For the text-containing cell, return its midpoint in (x, y) coordinate format. 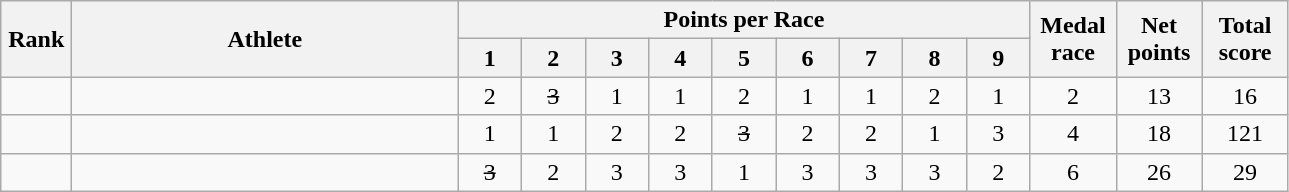
29 (1245, 172)
Net points (1159, 39)
5 (744, 58)
Medal race (1073, 39)
8 (935, 58)
16 (1245, 96)
Athlete (265, 39)
18 (1159, 134)
Rank (36, 39)
9 (998, 58)
26 (1159, 172)
7 (871, 58)
121 (1245, 134)
Points per Race (744, 20)
13 (1159, 96)
Total score (1245, 39)
